From the cell containing the given text, extract its center point as [x, y] coordinate. 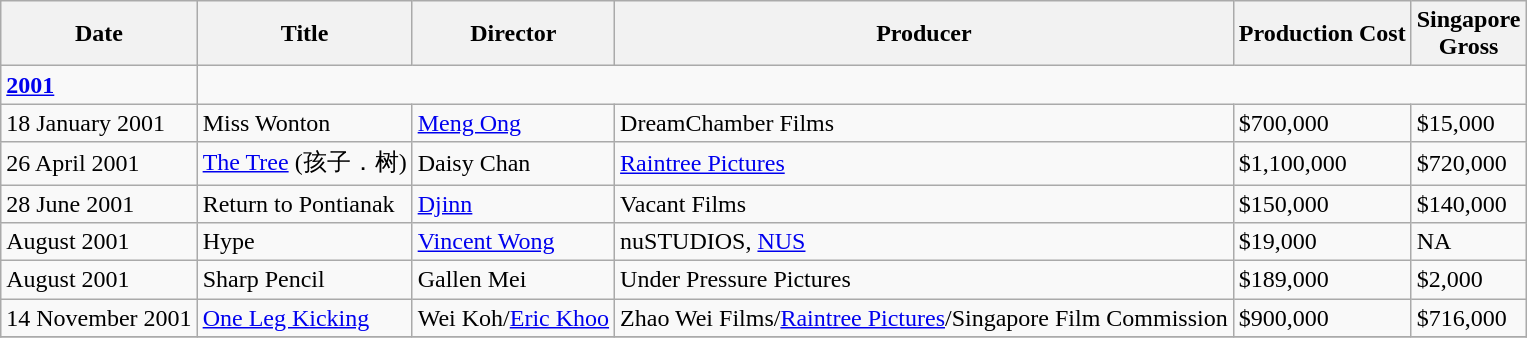
Singapore Gross [1468, 34]
Under Pressure Pictures [924, 280]
Date [99, 34]
$2,000 [1468, 280]
$716,000 [1468, 318]
14 November 2001 [99, 318]
$189,000 [1322, 280]
Title [304, 34]
Meng Ong [513, 123]
NA [1468, 242]
The Tree (孩子．树) [304, 164]
Hype [304, 242]
DreamChamber Films [924, 123]
18 January 2001 [99, 123]
$720,000 [1468, 164]
Gallen Mei [513, 280]
One Leg Kicking [304, 318]
$140,000 [1468, 203]
$700,000 [1322, 123]
Wei Koh/Eric Khoo [513, 318]
Raintree Pictures [924, 164]
$1,100,000 [1322, 164]
Vincent Wong [513, 242]
2001 [99, 85]
Vacant Films [924, 203]
28 June 2001 [99, 203]
Miss Wonton [304, 123]
Production Cost [1322, 34]
Daisy Chan [513, 164]
$15,000 [1468, 123]
Zhao Wei Films/Raintree Pictures/Singapore Film Commission [924, 318]
$19,000 [1322, 242]
$150,000 [1322, 203]
nuSTUDIOS, NUS [924, 242]
Djinn [513, 203]
Producer [924, 34]
26 April 2001 [99, 164]
Sharp Pencil [304, 280]
Director [513, 34]
Return to Pontianak [304, 203]
$900,000 [1322, 318]
